Pinpoint the cell where the given text exists, returning its [x, y] midpoint coordinate. 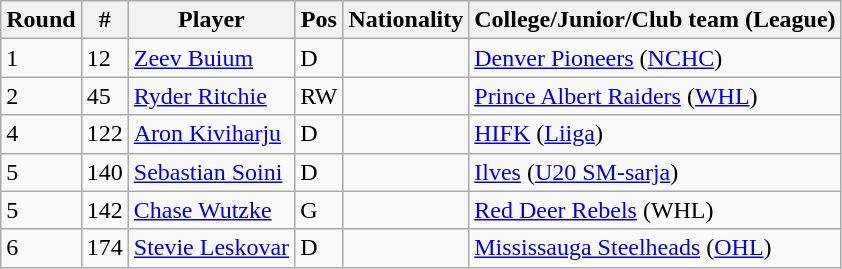
12 [104, 58]
Prince Albert Raiders (WHL) [655, 96]
# [104, 20]
Mississauga Steelheads (OHL) [655, 248]
Ryder Ritchie [211, 96]
Player [211, 20]
1 [41, 58]
Ilves (U20 SM-sarja) [655, 172]
Sebastian Soini [211, 172]
Nationality [406, 20]
Zeev Buium [211, 58]
4 [41, 134]
RW [319, 96]
G [319, 210]
140 [104, 172]
174 [104, 248]
College/Junior/Club team (League) [655, 20]
6 [41, 248]
Pos [319, 20]
45 [104, 96]
Aron Kiviharju [211, 134]
HIFK (Liiga) [655, 134]
Red Deer Rebels (WHL) [655, 210]
Round [41, 20]
2 [41, 96]
142 [104, 210]
Chase Wutzke [211, 210]
Denver Pioneers (NCHC) [655, 58]
122 [104, 134]
Stevie Leskovar [211, 248]
